Return the (x, y) coordinate for the center point of the cell that contains the specified text.  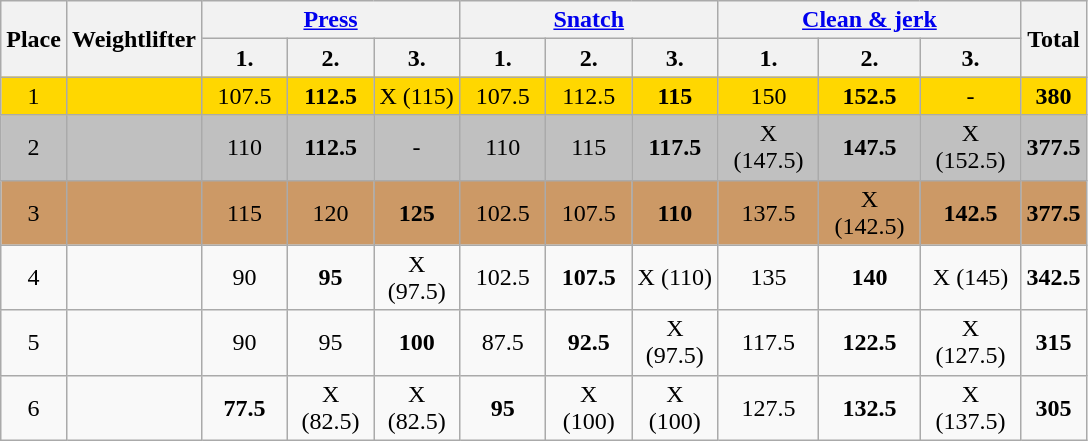
120 (331, 212)
2 (34, 148)
100 (417, 342)
87.5 (503, 342)
6 (34, 408)
X (110) (675, 278)
152.5 (870, 96)
X (115) (417, 96)
132.5 (870, 408)
Snatch (589, 20)
Clean & jerk (870, 20)
122.5 (870, 342)
92.5 (589, 342)
3 (34, 212)
Weightlifter (134, 39)
X (142.5) (870, 212)
1 (34, 96)
Press (330, 20)
142.5 (970, 212)
125 (417, 212)
X (152.5) (970, 148)
135 (768, 278)
137.5 (768, 212)
4 (34, 278)
X (127.5) (970, 342)
Total (1054, 39)
X (147.5) (768, 148)
X (145) (970, 278)
150 (768, 96)
305 (1054, 408)
X (137.5) (970, 408)
342.5 (1054, 278)
127.5 (768, 408)
Place (34, 39)
380 (1054, 96)
77.5 (244, 408)
147.5 (870, 148)
5 (34, 342)
140 (870, 278)
315 (1054, 342)
